Provide the (X, Y) coordinate of the cell's center where the given text is located.  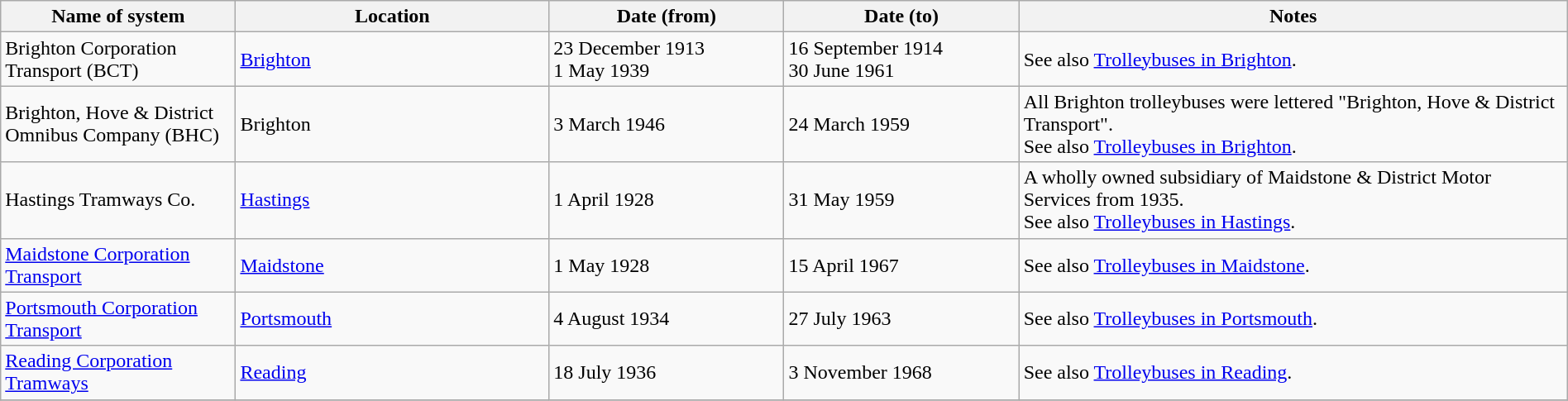
Name of system (118, 17)
Location (392, 17)
1 April 1928 (667, 200)
See also Trolleybuses in Reading. (1293, 372)
Maidstone Corporation Transport (118, 265)
Date (to) (901, 17)
3 November 1968 (901, 372)
15 April 1967 (901, 265)
18 July 1936 (667, 372)
Hastings (392, 200)
Portsmouth (392, 319)
16 September 191430 June 1961 (901, 60)
All Brighton trolleybuses were lettered "Brighton, Hove & District Transport".See also Trolleybuses in Brighton. (1293, 124)
Hastings Tramways Co. (118, 200)
4 August 1934 (667, 319)
See also Trolleybuses in Brighton. (1293, 60)
31 May 1959 (901, 200)
Brighton Corporation Transport (BCT) (118, 60)
3 March 1946 (667, 124)
See also Trolleybuses in Maidstone. (1293, 265)
Reading Corporation Tramways (118, 372)
Brighton, Hove & District Omnibus Company (BHC) (118, 124)
Date (from) (667, 17)
Notes (1293, 17)
A wholly owned subsidiary of Maidstone & District Motor Services from 1935.See also Trolleybuses in Hastings. (1293, 200)
27 July 1963 (901, 319)
24 March 1959 (901, 124)
Maidstone (392, 265)
1 May 1928 (667, 265)
Reading (392, 372)
Portsmouth Corporation Transport (118, 319)
See also Trolleybuses in Portsmouth. (1293, 319)
23 December 19131 May 1939 (667, 60)
